Find where the given text appears and provide that cell's center as (X, Y) coordinate. 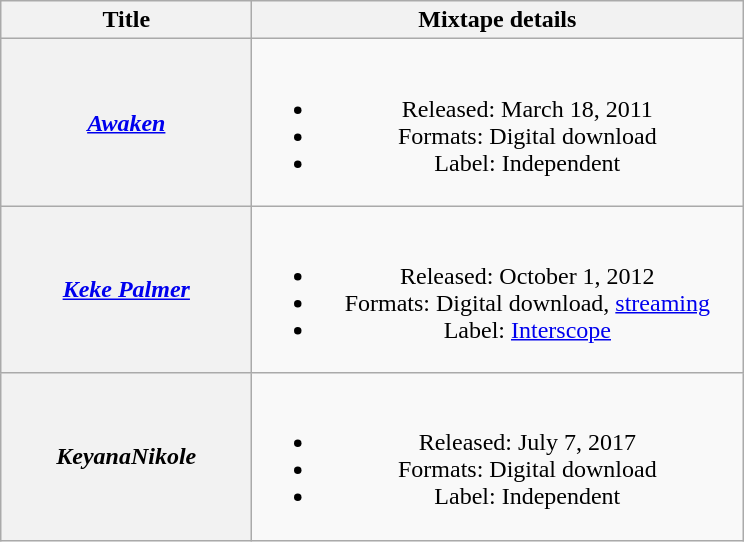
KeyanaNikole (126, 456)
Title (126, 20)
Keke Palmer (126, 290)
Released: March 18, 2011Formats: Digital downloadLabel: Independent (498, 122)
Released: July 7, 2017Formats: Digital downloadLabel: Independent (498, 456)
Mixtape details (498, 20)
Awaken (126, 122)
Released: October 1, 2012Formats: Digital download, streamingLabel: Interscope (498, 290)
